From the cell containing the given text, extract its center point as [x, y] coordinate. 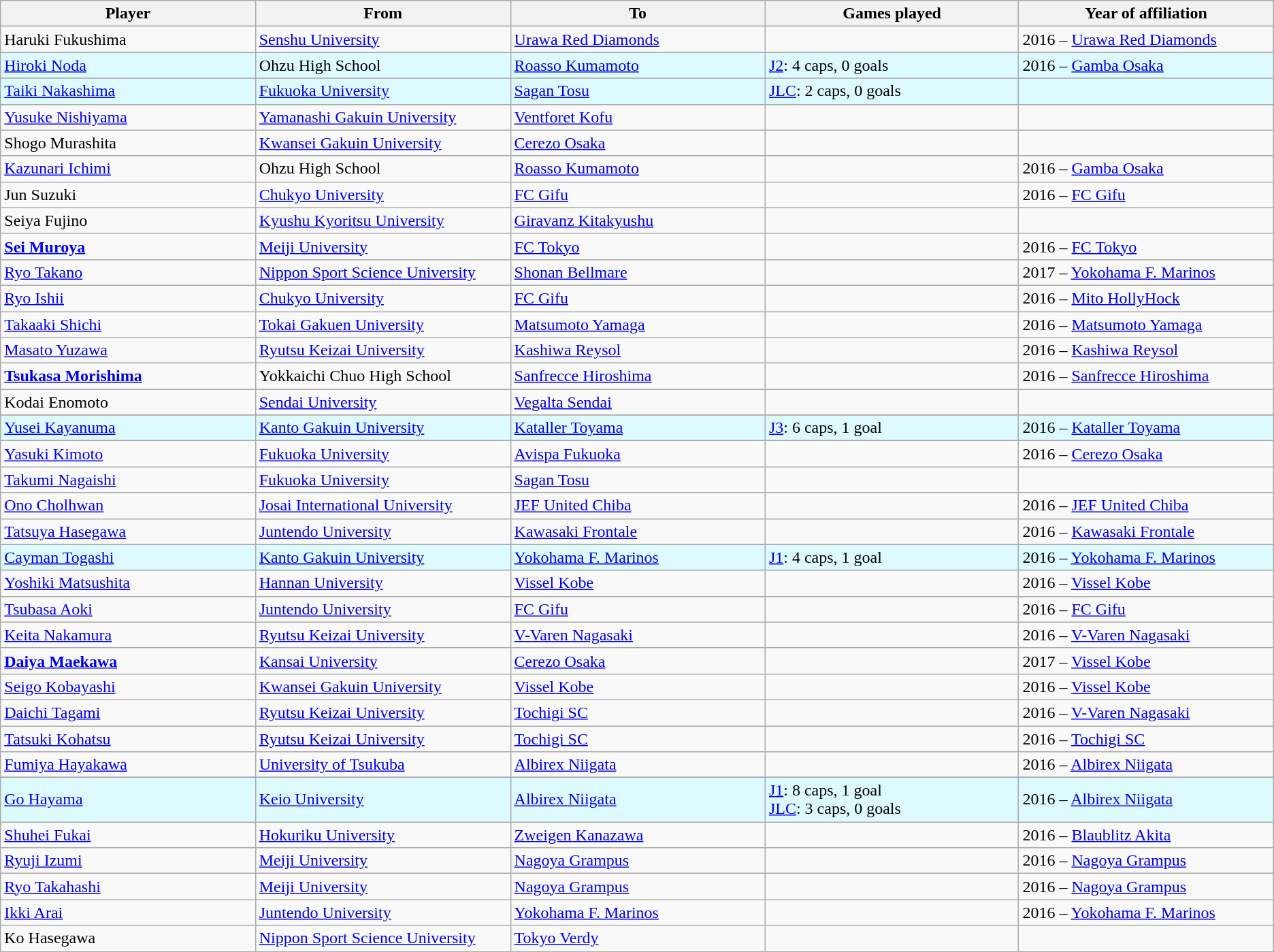
2016 – Tochigi SC [1146, 738]
Avispa Fukuoka [638, 454]
2016 – Urawa Red Diamonds [1146, 39]
J1: 8 caps, 1 goalJLC: 3 caps, 0 goals [892, 800]
Sendai University [382, 402]
University of Tsukuba [382, 765]
Sanfrecce Hiroshima [638, 376]
Keita Nakamura [128, 635]
FC Tokyo [638, 246]
Giravanz Kitakyushu [638, 220]
Hokuriku University [382, 835]
2016 – Kawasaki Frontale [1146, 531]
Jun Suzuki [128, 195]
JEF United Chiba [638, 506]
Shonan Bellmare [638, 272]
Ikki Arai [128, 913]
JLC: 2 caps, 0 goals [892, 91]
Ono Cholhwan [128, 506]
Josai International University [382, 506]
Seiya Fujino [128, 220]
Kawasaki Frontale [638, 531]
2016 – Matsumoto Yamaga [1146, 325]
J3: 6 caps, 1 goal [892, 428]
Matsumoto Yamaga [638, 325]
Kyushu Kyoritsu University [382, 220]
Yasuki Kimoto [128, 454]
2016 – Kataller Toyama [1146, 428]
Kataller Toyama [638, 428]
Vegalta Sendai [638, 402]
Kodai Enomoto [128, 402]
Hiroki Noda [128, 65]
J1: 4 caps, 1 goal [892, 557]
Kazunari Ichimi [128, 169]
Fumiya Hayakawa [128, 765]
2017 – Yokohama F. Marinos [1146, 272]
Yokkaichi Chuo High School [382, 376]
Shuhei Fukai [128, 835]
2016 – Mito HollyHock [1146, 298]
Hannan University [382, 583]
Yusei Kayanuma [128, 428]
Tatsuki Kohatsu [128, 738]
Ryo Takano [128, 272]
Daichi Tagami [128, 712]
Year of affiliation [1146, 14]
Yamanashi Gakuin University [382, 117]
Keio University [382, 800]
Sei Muroya [128, 246]
Tsubasa Aoki [128, 609]
Tokyo Verdy [638, 938]
Seigo Kobayashi [128, 687]
V-Varen Nagasaki [638, 635]
Kashiwa Reysol [638, 350]
2016 – Cerezo Osaka [1146, 454]
Takaaki Shichi [128, 325]
Takumi Nagaishi [128, 480]
Player [128, 14]
Daiya Maekawa [128, 661]
2017 – Vissel Kobe [1146, 661]
From [382, 14]
Yoshiki Matsushita [128, 583]
Tatsuya Hasegawa [128, 531]
Haruki Fukushima [128, 39]
Zweigen Kanazawa [638, 835]
J2: 4 caps, 0 goals [892, 65]
Taiki Nakashima [128, 91]
Shogo Murashita [128, 143]
Ventforet Kofu [638, 117]
Ryo Ishii [128, 298]
Ryuji Izumi [128, 861]
Ko Hasegawa [128, 938]
Yusuke Nishiyama [128, 117]
2016 – Sanfrecce Hiroshima [1146, 376]
Masato Yuzawa [128, 350]
2016 – Kashiwa Reysol [1146, 350]
2016 – Blaublitz Akita [1146, 835]
Tsukasa Morishima [128, 376]
Tokai Gakuen University [382, 325]
Cayman Togashi [128, 557]
To [638, 14]
Ryo Takahashi [128, 887]
Senshu University [382, 39]
Urawa Red Diamonds [638, 39]
2016 – FC Tokyo [1146, 246]
Go Hayama [128, 800]
Games played [892, 14]
2016 – JEF United Chiba [1146, 506]
Kansai University [382, 661]
